From the cell containing the given text, extract its center point as (x, y) coordinate. 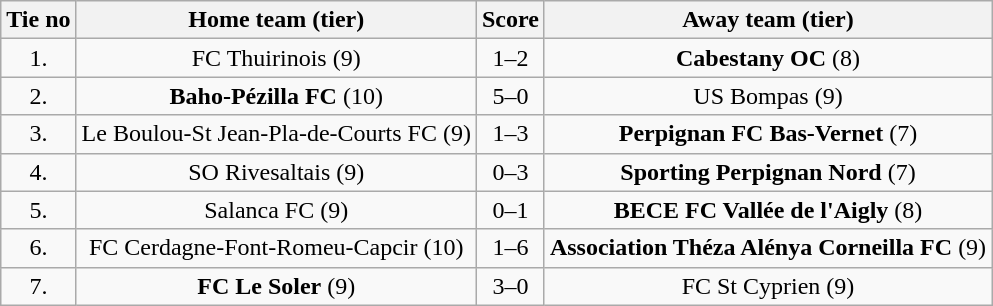
5. (38, 210)
Tie no (38, 20)
Baho-Pézilla FC (10) (276, 96)
Le Boulou-St Jean-Pla-de-Courts FC (9) (276, 134)
Salanca FC (9) (276, 210)
FC Le Soler (9) (276, 286)
Perpignan FC Bas-Vernet (7) (768, 134)
Away team (tier) (768, 20)
0–3 (510, 172)
1–2 (510, 58)
FC St Cyprien (9) (768, 286)
Sporting Perpignan Nord (7) (768, 172)
US Bompas (9) (768, 96)
3. (38, 134)
2. (38, 96)
7. (38, 286)
Cabestany OC (8) (768, 58)
Association Théza Alénya Corneilla FC (9) (768, 248)
3–0 (510, 286)
6. (38, 248)
Score (510, 20)
0–1 (510, 210)
1. (38, 58)
1–3 (510, 134)
1–6 (510, 248)
Home team (tier) (276, 20)
4. (38, 172)
SO Rivesaltais (9) (276, 172)
FC Cerdagne-Font-Romeu-Capcir (10) (276, 248)
5–0 (510, 96)
BECE FC Vallée de l'Aigly (8) (768, 210)
FC Thuirinois (9) (276, 58)
